Provide the (x, y) coordinate of the cell's center where the given text is located.  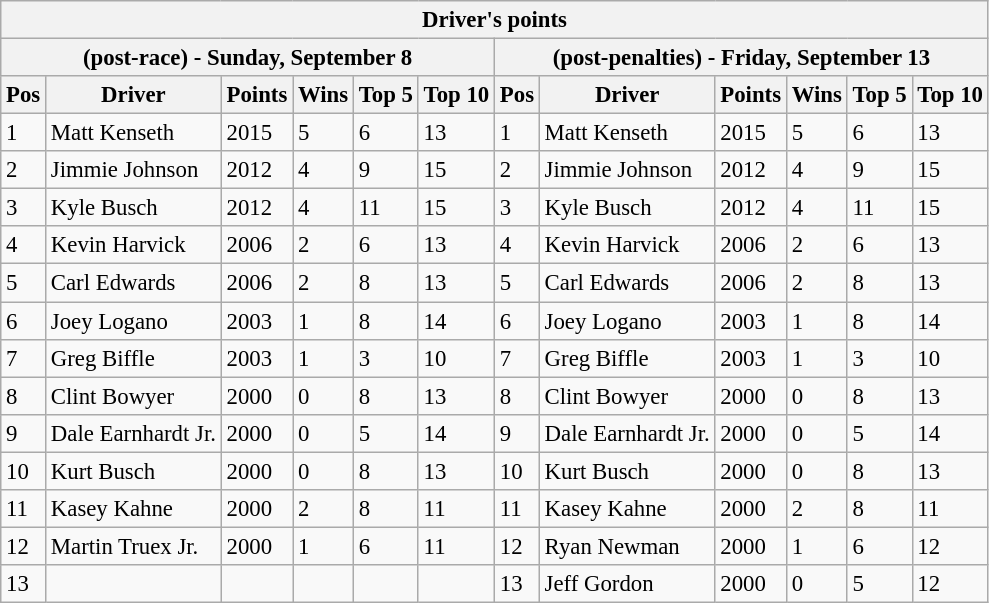
(post-race) - Sunday, September 8 (248, 58)
Ryan Newman (627, 546)
Jeff Gordon (627, 584)
Driver's points (495, 20)
Martin Truex Jr. (134, 546)
(post-penalties) - Friday, September 13 (742, 58)
